Provide the [X, Y] coordinate of the cell's center where the given text is located.  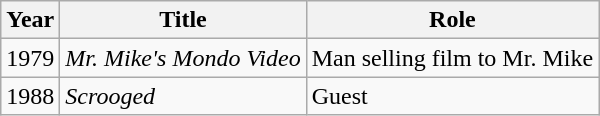
Scrooged [183, 96]
Role [452, 20]
Man selling film to Mr. Mike [452, 58]
Year [30, 20]
Mr. Mike's Mondo Video [183, 58]
Title [183, 20]
1988 [30, 96]
Guest [452, 96]
1979 [30, 58]
